Return (x, y) of the center of cell containing provided text 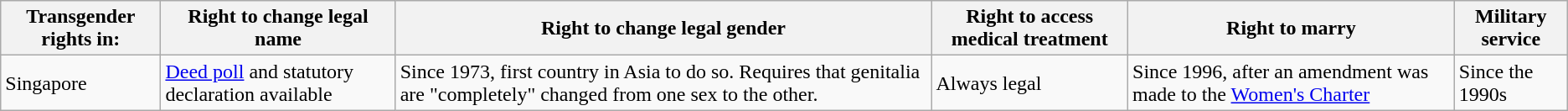
Since the 1990s (1511, 82)
Right to change legal gender (663, 29)
Deed poll and statutory declaration available (278, 82)
Transgender rights in: (80, 29)
Singapore (80, 82)
Right to change legal name (278, 29)
Right to access medical treatment (1030, 29)
Military service (1511, 29)
Always legal (1030, 82)
Right to marry (1292, 29)
Since 1996, after an amendment was made to the Women's Charter (1292, 82)
Since 1973, first country in Asia to do so. Requires that genitalia are "completely" changed from one sex to the other. (663, 82)
